Capture the cell that displays the provided text and extract its [x, y] central coordinate. 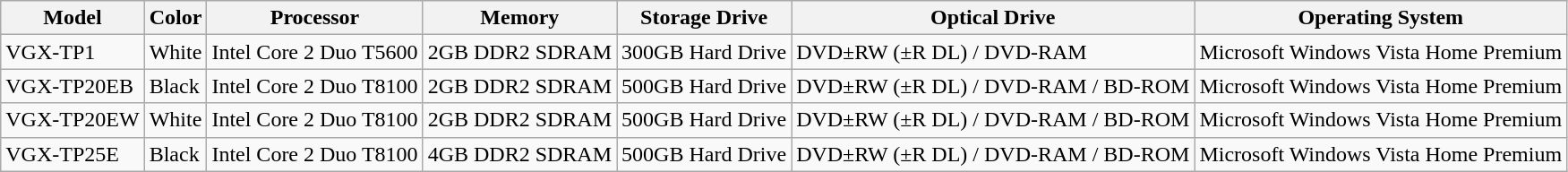
Model [73, 18]
Color [176, 18]
4GB DDR2 SDRAM [519, 154]
VGX-TP20EB [73, 86]
Optical Drive [993, 18]
VGX-TP20EW [73, 120]
300GB Hard Drive [704, 52]
Processor [315, 18]
DVD±RW (±R DL) / DVD-RAM [993, 52]
Storage Drive [704, 18]
VGX-TP25E [73, 154]
Operating System [1381, 18]
Intel Core 2 Duo T5600 [315, 52]
VGX-TP1 [73, 52]
Memory [519, 18]
